For the text-containing cell, return its midpoint in [x, y] coordinate format. 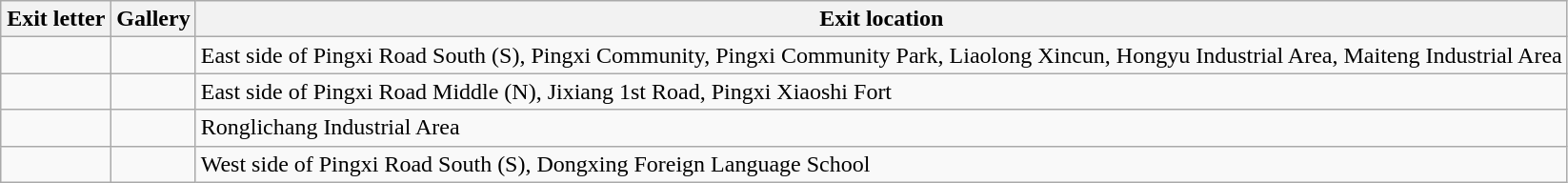
East side of Pingxi Road Middle (N), Jixiang 1st Road, Pingxi Xiaoshi Fort [881, 91]
East side of Pingxi Road South (S), Pingxi Community, Pingxi Community Park, Liaolong Xincun, Hongyu Industrial Area, Maiteng Industrial Area [881, 55]
Exit location [881, 19]
Gallery [153, 19]
Ronglichang Industrial Area [881, 128]
Exit letter [56, 19]
West side of Pingxi Road South (S), Dongxing Foreign Language School [881, 164]
